Output the [X, Y] coordinate of the center of the cell containing the given text.  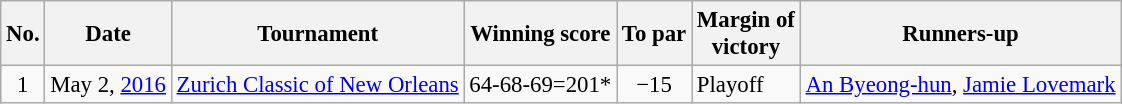
Playoff [746, 85]
Zurich Classic of New Orleans [318, 85]
To par [654, 34]
−15 [654, 85]
An Byeong-hun, Jamie Lovemark [960, 85]
64-68-69=201* [540, 85]
May 2, 2016 [108, 85]
Runners-up [960, 34]
1 [23, 85]
Date [108, 34]
No. [23, 34]
Winning score [540, 34]
Tournament [318, 34]
Margin ofvictory [746, 34]
